Capture the cell that displays the provided text and extract its [x, y] central coordinate. 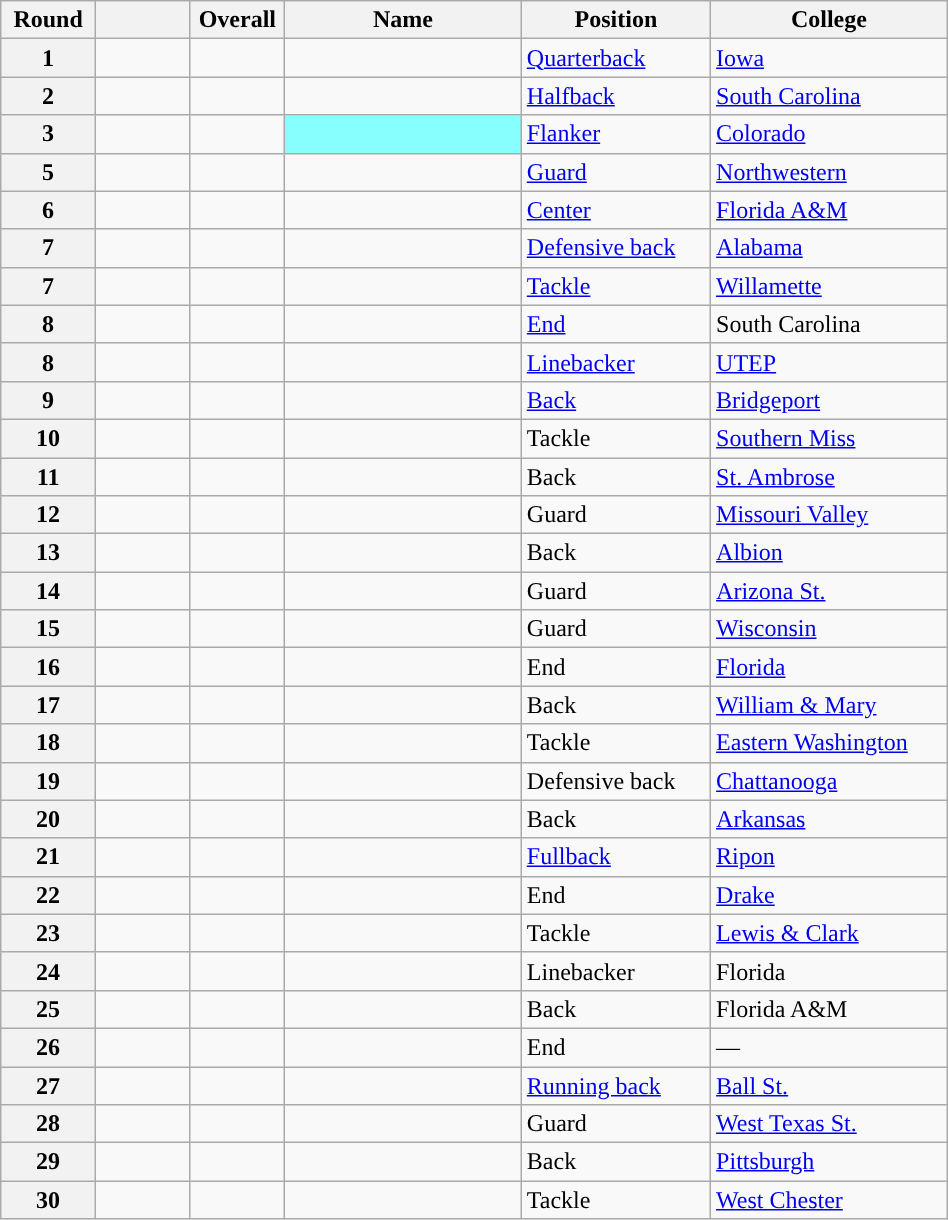
Center [616, 210]
3 [48, 134]
5 [48, 172]
Wisconsin [830, 629]
Pittsburgh [830, 1162]
Name [404, 20]
Iowa [830, 58]
11 [48, 477]
9 [48, 400]
Eastern Washington [830, 743]
Chattanooga [830, 781]
UTEP [830, 362]
19 [48, 781]
27 [48, 1085]
Bridgeport [830, 400]
14 [48, 591]
1 [48, 58]
Colorado [830, 134]
15 [48, 629]
Albion [830, 553]
Ripon [830, 857]
24 [48, 971]
17 [48, 705]
Fullback [616, 857]
— [830, 1047]
Arkansas [830, 819]
West Texas St. [830, 1124]
College [830, 20]
West Chester [830, 1200]
Northwestern [830, 172]
Drake [830, 895]
29 [48, 1162]
18 [48, 743]
20 [48, 819]
St. Ambrose [830, 477]
Flanker [616, 134]
21 [48, 857]
25 [48, 1009]
26 [48, 1047]
Willamette [830, 286]
William & Mary [830, 705]
16 [48, 667]
Running back [616, 1085]
Lewis & Clark [830, 933]
Round [48, 20]
22 [48, 895]
30 [48, 1200]
2 [48, 96]
Arizona St. [830, 591]
Missouri Valley [830, 515]
13 [48, 553]
Alabama [830, 248]
6 [48, 210]
Halfback [616, 96]
Southern Miss [830, 438]
Ball St. [830, 1085]
10 [48, 438]
28 [48, 1124]
Quarterback [616, 58]
23 [48, 933]
Overall [238, 20]
12 [48, 515]
Position [616, 20]
